Return (x, y) of the center of cell containing provided text 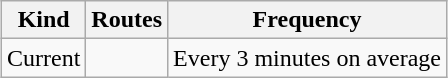
Routes (127, 20)
Frequency (308, 20)
Kind (43, 20)
Every 3 minutes on average (308, 58)
Current (43, 58)
